Extract the [x, y] coordinate from the center of the cell holding the provided text.  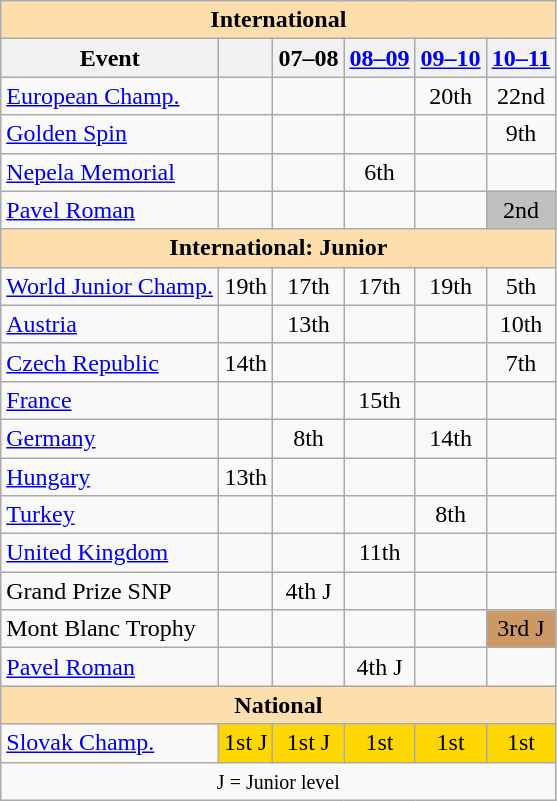
France [110, 400]
Hungary [110, 477]
United Kingdom [110, 553]
10–11 [521, 58]
International [278, 20]
6th [380, 172]
20th [450, 96]
Event [110, 58]
09–10 [450, 58]
07–08 [308, 58]
Germany [110, 438]
National [278, 705]
Mont Blanc Trophy [110, 629]
2nd [521, 210]
7th [521, 362]
Golden Spin [110, 134]
Austria [110, 324]
Turkey [110, 515]
World Junior Champ. [110, 286]
Slovak Champ. [110, 743]
22nd [521, 96]
10th [521, 324]
International: Junior [278, 248]
Grand Prize SNP [110, 591]
Nepela Memorial [110, 172]
08–09 [380, 58]
Czech Republic [110, 362]
15th [380, 400]
3rd J [521, 629]
11th [380, 553]
J = Junior level [278, 781]
European Champ. [110, 96]
5th [521, 286]
9th [521, 134]
